From the cell containing the given text, extract its center point as [X, Y] coordinate. 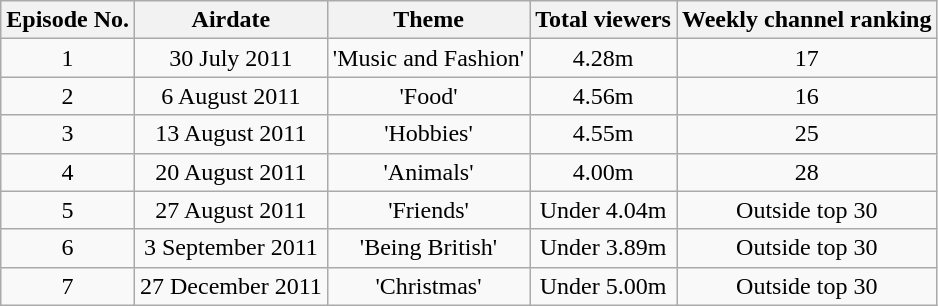
1 [68, 58]
6 [68, 248]
4.56m [604, 96]
Total viewers [604, 20]
3 [68, 134]
30 July 2011 [232, 58]
Episode No. [68, 20]
3 September 2011 [232, 248]
20 August 2011 [232, 172]
2 [68, 96]
'Music and Fashion' [428, 58]
5 [68, 210]
'Being British' [428, 248]
27 August 2011 [232, 210]
6 August 2011 [232, 96]
Weekly channel ranking [806, 20]
'Food' [428, 96]
4 [68, 172]
13 August 2011 [232, 134]
16 [806, 96]
'Animals' [428, 172]
Airdate [232, 20]
Theme [428, 20]
27 December 2011 [232, 286]
Under 3.89m [604, 248]
Under 5.00m [604, 286]
'Friends' [428, 210]
4.28m [604, 58]
7 [68, 286]
17 [806, 58]
'Hobbies' [428, 134]
25 [806, 134]
Under 4.04m [604, 210]
28 [806, 172]
4.55m [604, 134]
4.00m [604, 172]
'Christmas' [428, 286]
